Return (X, Y) of the center of cell containing provided text 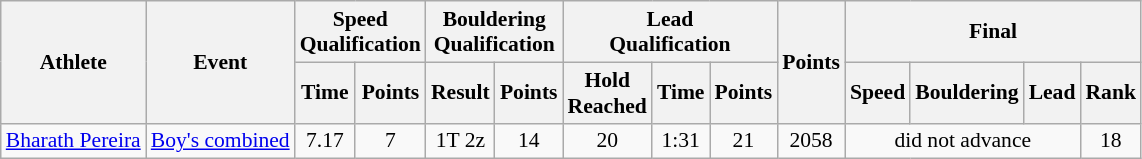
1T 2z (460, 141)
7.17 (325, 141)
Boy's combined (220, 141)
Final (993, 32)
18 (1110, 141)
Athlete (74, 62)
20 (608, 141)
14 (529, 141)
Bouldering (966, 92)
2058 (811, 141)
Event (220, 62)
BoulderingQualification (494, 32)
did not advance (963, 141)
SpeedQualification (360, 32)
7 (390, 141)
1:31 (681, 141)
Rank (1110, 92)
Result (460, 92)
LeadQualification (670, 32)
Bharath Pereira (74, 141)
Speed (878, 92)
HoldReached (608, 92)
21 (744, 141)
Lead (1052, 92)
